Find where the given text appears and provide that cell's center as [X, Y] coordinate. 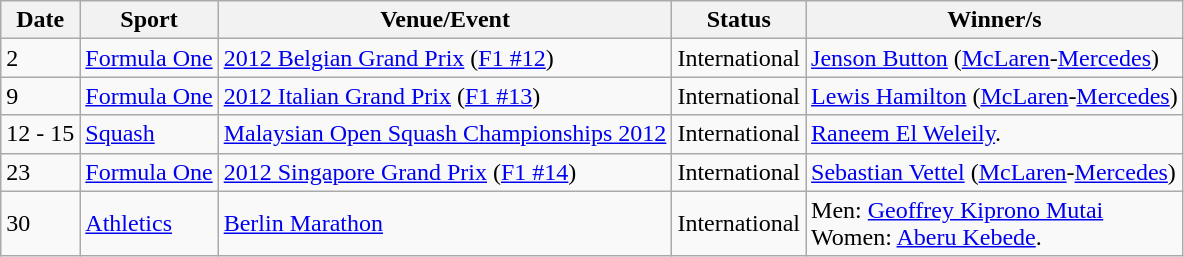
Berlin Marathon [445, 224]
2012 Singapore Grand Prix (F1 #14) [445, 172]
2012 Italian Grand Prix (F1 #13) [445, 96]
Winner/s [995, 20]
23 [40, 172]
Sebastian Vettel (McLaren-Mercedes) [995, 172]
Malaysian Open Squash Championships 2012 [445, 134]
Status [739, 20]
Men: Geoffrey Kiprono MutaiWomen: Aberu Kebede. [995, 224]
Raneem El Weleily. [995, 134]
12 - 15 [40, 134]
2 [40, 58]
Athletics [149, 224]
9 [40, 96]
Lewis Hamilton (McLaren-Mercedes) [995, 96]
Squash [149, 134]
Venue/Event [445, 20]
Date [40, 20]
Jenson Button (McLaren-Mercedes) [995, 58]
30 [40, 224]
Sport [149, 20]
2012 Belgian Grand Prix (F1 #12) [445, 58]
